Search for the cell housing the specified text and yield its [X, Y] center coordinate. 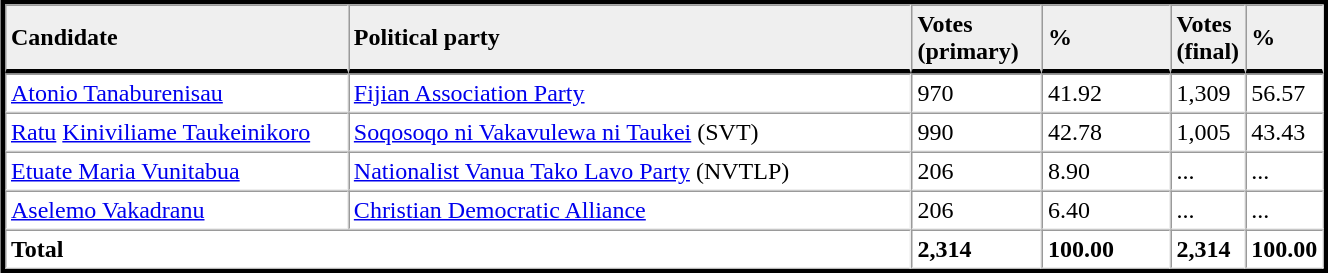
1,309 [1208, 94]
Total [458, 250]
Atonio Tanaburenisau [176, 94]
Nationalist Vanua Tako Lavo Party (NVTLP) [630, 172]
Etuate Maria Vunitabua [176, 172]
8.90 [1106, 172]
Political party [630, 38]
Votes(final) [1208, 38]
56.57 [1284, 94]
Fijian Association Party [630, 94]
6.40 [1106, 210]
Aselemo Vakadranu [176, 210]
41.92 [1106, 94]
Candidate [176, 38]
Votes(primary) [976, 38]
Christian Democratic Alliance [630, 210]
1,005 [1208, 132]
Ratu Kiniviliame Taukeinikoro [176, 132]
43.43 [1284, 132]
Soqosoqo ni Vakavulewa ni Taukei (SVT) [630, 132]
970 [976, 94]
990 [976, 132]
42.78 [1106, 132]
